Determine the (X, Y) coordinate at the center of the cell enclosing the given text.  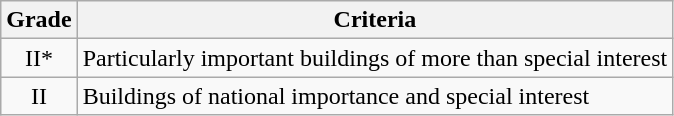
Particularly important buildings of more than special interest (375, 58)
Grade (39, 20)
Criteria (375, 20)
II* (39, 58)
II (39, 96)
Buildings of national importance and special interest (375, 96)
